Identify which cell holds the provided text, then report its (X, Y) central coordinate. 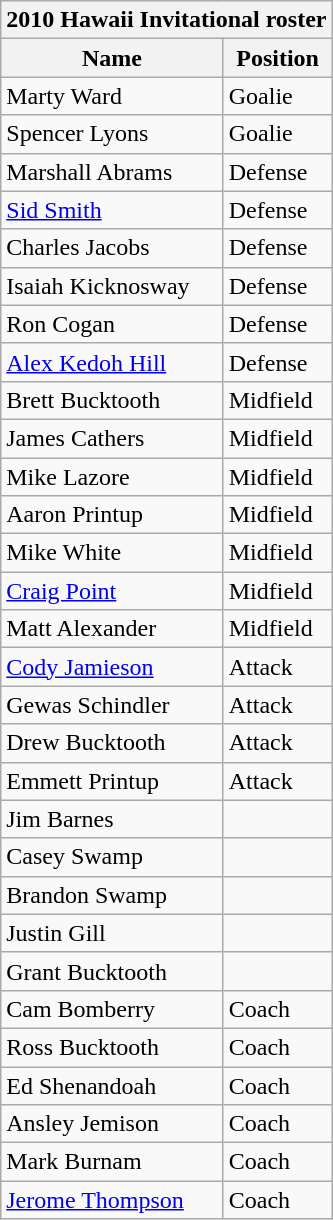
Name (112, 58)
Marshall Abrams (112, 172)
Position (278, 58)
Emmett Printup (112, 781)
Alex Kedoh Hill (112, 362)
Aaron Printup (112, 515)
Spencer Lyons (112, 134)
James Cathers (112, 438)
Marty Ward (112, 96)
Cam Bomberry (112, 1009)
Isaiah Kicknosway (112, 286)
Sid Smith (112, 210)
Justin Gill (112, 933)
Mike Lazore (112, 477)
Craig Point (112, 591)
Cody Jamieson (112, 667)
Casey Swamp (112, 857)
Mike White (112, 553)
Jerome Thompson (112, 1200)
Ed Shenandoah (112, 1085)
Jim Barnes (112, 819)
Mark Burnam (112, 1162)
Grant Bucktooth (112, 971)
Drew Bucktooth (112, 743)
Charles Jacobs (112, 248)
Ron Cogan (112, 324)
Gewas Schindler (112, 705)
2010 Hawaii Invitational roster (166, 20)
Ansley Jemison (112, 1124)
Brandon Swamp (112, 895)
Ross Bucktooth (112, 1047)
Brett Bucktooth (112, 400)
Matt Alexander (112, 629)
